Extract the [X, Y] coordinate from the center of the cell holding the provided text.  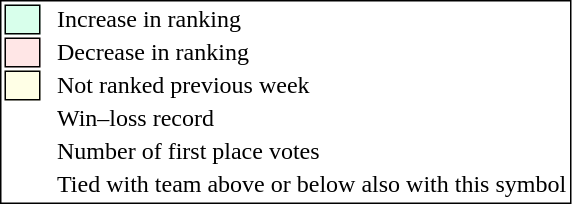
Win–loss record [312, 119]
Not ranked previous week [312, 85]
Tied with team above or below also with this symbol [312, 185]
Decrease in ranking [312, 53]
Increase in ranking [312, 19]
Number of first place votes [312, 151]
